Capture the cell that displays the provided text and extract its [X, Y] central coordinate. 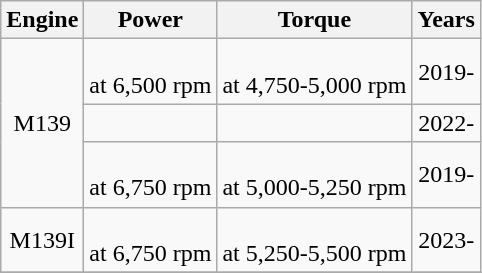
2023- [446, 240]
2022- [446, 123]
M139I [42, 240]
at 6,500 rpm [150, 72]
M139 [42, 123]
at 4,750-5,000 rpm [314, 72]
at 5,000-5,250 rpm [314, 174]
Torque [314, 20]
Years [446, 20]
at 5,250-5,500 rpm [314, 240]
Engine [42, 20]
Power [150, 20]
